Scan for the cell matching the given text and deliver its (X, Y) coordinate at center. 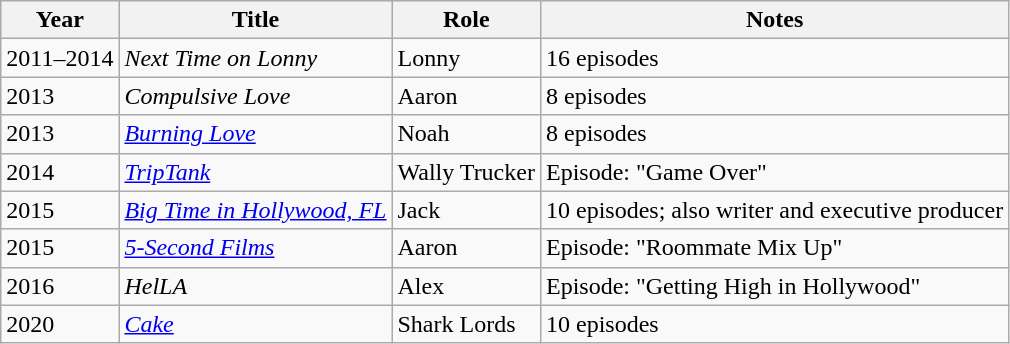
16 episodes (774, 58)
Burning Love (256, 134)
5-Second Films (256, 248)
2020 (60, 324)
Cake (256, 324)
10 episodes; also writer and executive producer (774, 210)
Big Time in Hollywood, FL (256, 210)
Role (466, 20)
2014 (60, 172)
Episode: "Roommate Mix Up" (774, 248)
Year (60, 20)
Lonny (466, 58)
Shark Lords (466, 324)
Noah (466, 134)
Title (256, 20)
2016 (60, 286)
Jack (466, 210)
Next Time on Lonny (256, 58)
Notes (774, 20)
TripTank (256, 172)
2011–2014 (60, 58)
Episode: "Game Over" (774, 172)
HelLA (256, 286)
Wally Trucker (466, 172)
Episode: "Getting High in Hollywood" (774, 286)
Compulsive Love (256, 96)
10 episodes (774, 324)
Alex (466, 286)
